Extract the [X, Y] coordinate from the center of the cell holding the provided text.  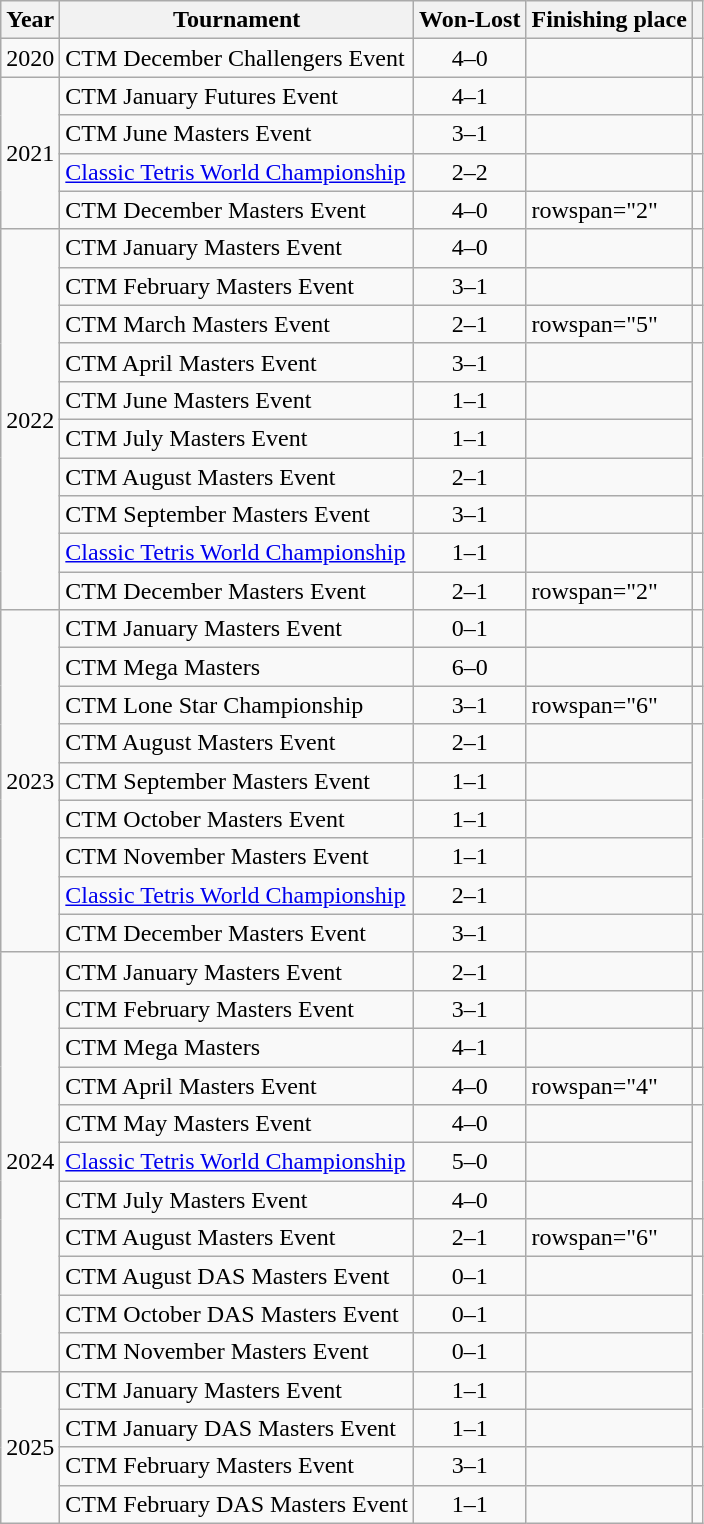
CTM March Masters Event [237, 324]
CTM October Masters Event [237, 819]
5–0 [470, 1162]
2021 [30, 153]
2020 [30, 58]
Year [30, 20]
CTM February DAS Masters Event [237, 1504]
CTM January DAS Masters Event [237, 1428]
2023 [30, 782]
2025 [30, 1447]
Finishing place [609, 20]
rowspan="5" [609, 324]
CTM Lone Star Championship [237, 705]
2–2 [470, 172]
CTM October DAS Masters Event [237, 1314]
rowspan="4" [609, 1085]
CTM December Challengers Event [237, 58]
CTM May Masters Event [237, 1124]
Tournament [237, 20]
CTM August DAS Masters Event [237, 1276]
2022 [30, 420]
Won-Lost [470, 20]
2024 [30, 1162]
6–0 [470, 667]
CTM January Futures Event [237, 96]
